Search for the cell housing the specified text and yield its [X, Y] center coordinate. 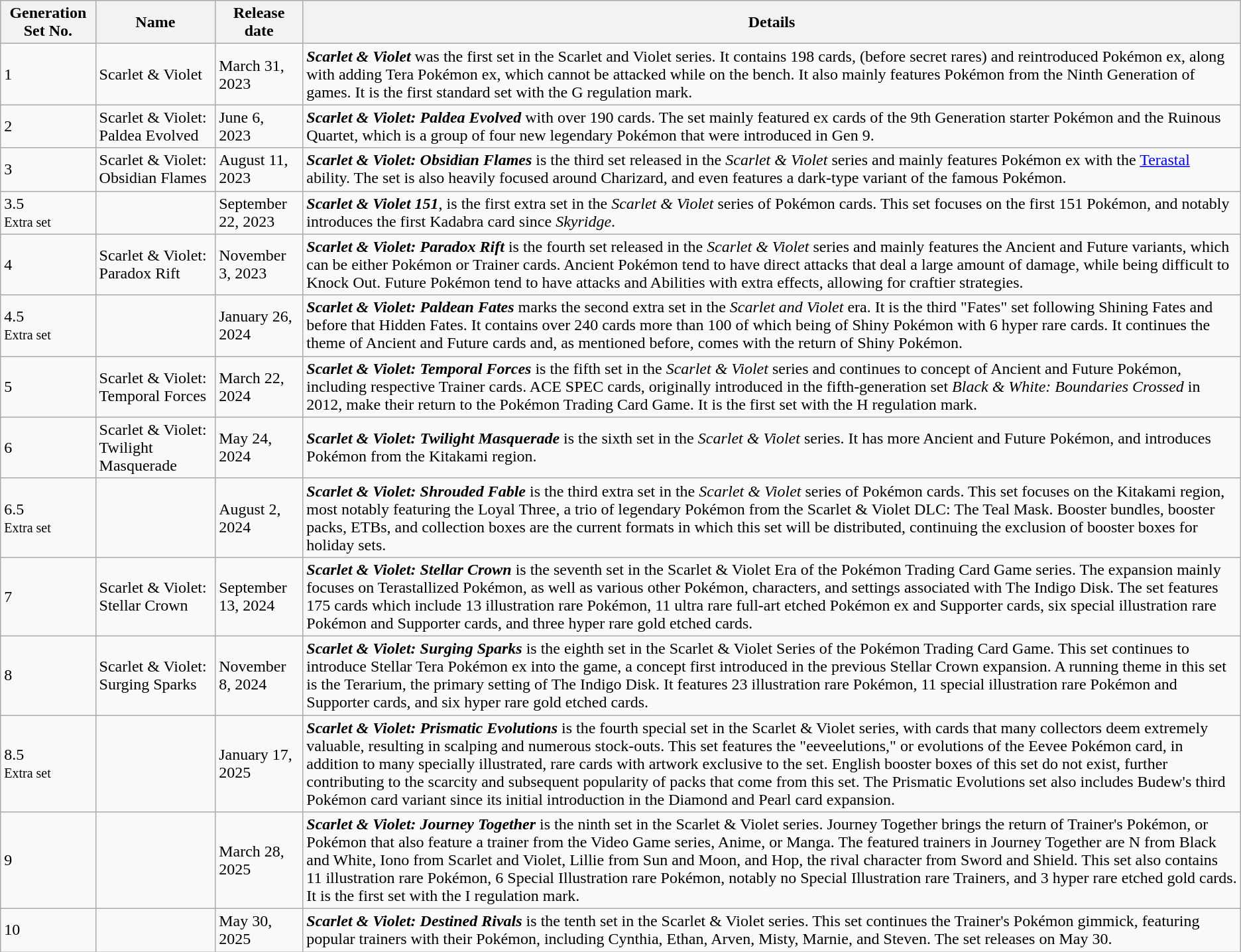
Scarlet & Violet: Stellar Crown [155, 597]
June 6, 2023 [259, 126]
August 11, 2023 [259, 170]
September 22, 2023 [259, 212]
9 [48, 861]
Name [155, 23]
January 17, 2025 [259, 763]
May 24, 2024 [259, 447]
Generation Set No. [48, 23]
Release date [259, 23]
November 8, 2024 [259, 675]
November 3, 2023 [259, 265]
10 [48, 931]
7 [48, 597]
March 31, 2023 [259, 74]
March 28, 2025 [259, 861]
Scarlet & Violet: Paradox Rift [155, 265]
1 [48, 74]
May 30, 2025 [259, 931]
Scarlet & Violet [155, 74]
September 13, 2024 [259, 597]
8.5Extra set [48, 763]
January 26, 2024 [259, 326]
Scarlet & Violet: Obsidian Flames [155, 170]
6.5Extra set [48, 517]
March 22, 2024 [259, 387]
8 [48, 675]
2 [48, 126]
Scarlet & Violet: Temporal Forces [155, 387]
6 [48, 447]
Scarlet & Violet: Paldea Evolved [155, 126]
Scarlet & Violet: Surging Sparks [155, 675]
Scarlet & Violet: Twilight Masquerade [155, 447]
3.5Extra set [48, 212]
5 [48, 387]
4.5Extra set [48, 326]
August 2, 2024 [259, 517]
Details [772, 23]
3 [48, 170]
4 [48, 265]
